Locate the cell with the specified text and output its [x, y] center coordinate. 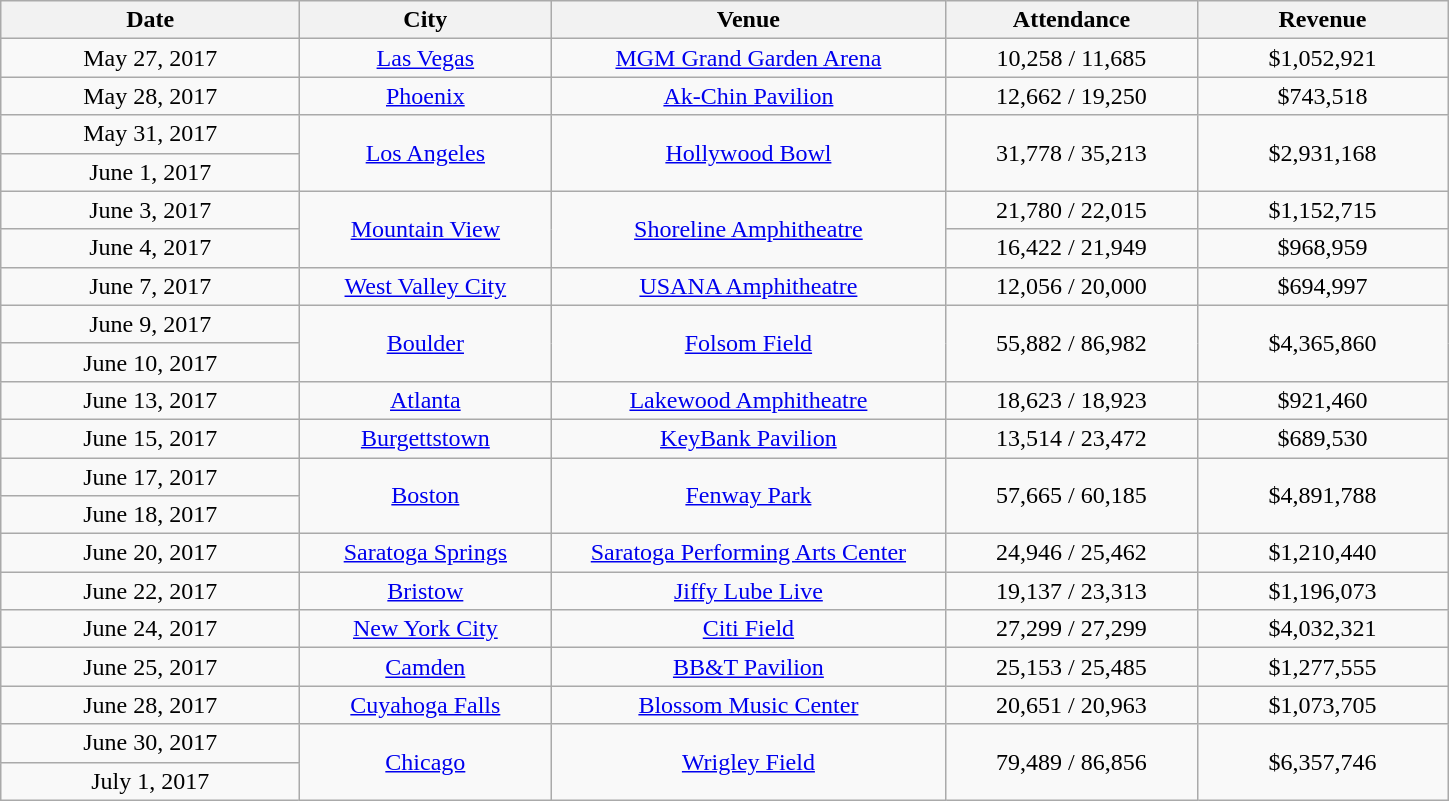
21,780 / 22,015 [1072, 210]
June 30, 2017 [150, 743]
Atlanta [426, 400]
$4,032,321 [1322, 629]
June 25, 2017 [150, 667]
Fenway Park [748, 496]
18,623 / 18,923 [1072, 400]
$1,073,705 [1322, 705]
Shoreline Amphitheatre [748, 229]
24,946 / 25,462 [1072, 553]
June 20, 2017 [150, 553]
Venue [748, 20]
$921,460 [1322, 400]
$4,365,860 [1322, 343]
Date [150, 20]
City [426, 20]
June 4, 2017 [150, 248]
Revenue [1322, 20]
$689,530 [1322, 438]
$1,277,555 [1322, 667]
June 13, 2017 [150, 400]
June 9, 2017 [150, 324]
Chicago [426, 762]
$2,931,168 [1322, 153]
MGM Grand Garden Arena [748, 58]
10,258 / 11,685 [1072, 58]
16,422 / 21,949 [1072, 248]
June 10, 2017 [150, 362]
Los Angeles [426, 153]
USANA Amphitheatre [748, 286]
Blossom Music Center [748, 705]
$1,052,921 [1322, 58]
June 24, 2017 [150, 629]
Bristow [426, 591]
Folsom Field [748, 343]
$1,152,715 [1322, 210]
Boston [426, 496]
Attendance [1072, 20]
June 7, 2017 [150, 286]
12,056 / 20,000 [1072, 286]
55,882 / 86,982 [1072, 343]
12,662 / 19,250 [1072, 96]
Camden [426, 667]
31,778 / 35,213 [1072, 153]
Saratoga Springs [426, 553]
$743,518 [1322, 96]
June 18, 2017 [150, 515]
June 15, 2017 [150, 438]
Mountain View [426, 229]
June 28, 2017 [150, 705]
West Valley City [426, 286]
New York City [426, 629]
$6,357,746 [1322, 762]
Citi Field [748, 629]
13,514 / 23,472 [1072, 438]
27,299 / 27,299 [1072, 629]
$4,891,788 [1322, 496]
June 3, 2017 [150, 210]
19,137 / 23,313 [1072, 591]
20,651 / 20,963 [1072, 705]
July 1, 2017 [150, 781]
Saratoga Performing Arts Center [748, 553]
BB&T Pavilion [748, 667]
$694,997 [1322, 286]
Lakewood Amphitheatre [748, 400]
$1,196,073 [1322, 591]
Jiffy Lube Live [748, 591]
79,489 / 86,856 [1072, 762]
25,153 / 25,485 [1072, 667]
May 28, 2017 [150, 96]
June 22, 2017 [150, 591]
Cuyahoga Falls [426, 705]
Ak-Chin Pavilion [748, 96]
May 31, 2017 [150, 134]
Burgettstown [426, 438]
May 27, 2017 [150, 58]
June 1, 2017 [150, 172]
June 17, 2017 [150, 477]
Phoenix [426, 96]
57,665 / 60,185 [1072, 496]
$1,210,440 [1322, 553]
Las Vegas [426, 58]
Boulder [426, 343]
Wrigley Field [748, 762]
Hollywood Bowl [748, 153]
$968,959 [1322, 248]
KeyBank Pavilion [748, 438]
